Capture the cell that displays the provided text and extract its [X, Y] central coordinate. 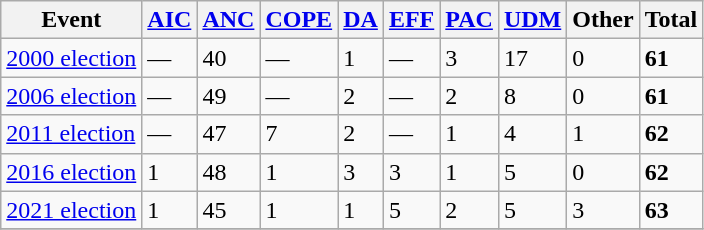
40 [228, 58]
EFF [411, 20]
AIC [170, 20]
45 [228, 210]
PAC [470, 20]
Event [72, 20]
8 [532, 96]
4 [532, 134]
47 [228, 134]
Other [603, 20]
UDM [532, 20]
ANC [228, 20]
17 [532, 58]
2011 election [72, 134]
2016 election [72, 172]
7 [299, 134]
48 [228, 172]
2000 election [72, 58]
Total [671, 20]
2006 election [72, 96]
49 [228, 96]
2021 election [72, 210]
COPE [299, 20]
63 [671, 210]
DA [361, 20]
